Output the [x, y] coordinate of the center of the cell containing the given text.  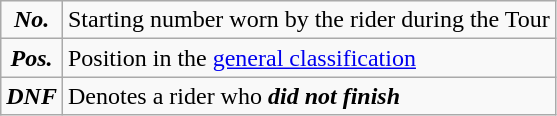
No. [32, 20]
Position in the general classification [308, 58]
Pos. [32, 58]
Starting number worn by the rider during the Tour [308, 20]
Denotes a rider who did not finish [308, 96]
DNF [32, 96]
